Detect which cell encompasses the target text, then output its (X, Y) center coordinate. 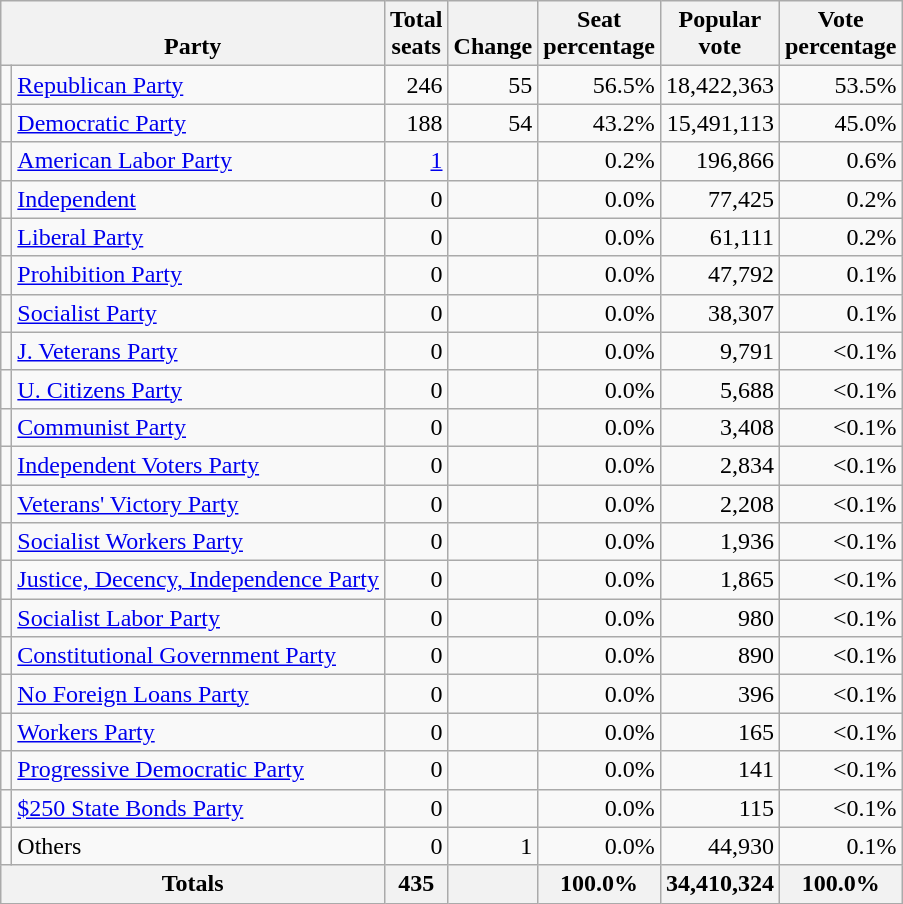
5,688 (720, 389)
54 (493, 123)
Constitutional Government Party (198, 656)
Communist Party (198, 427)
Votepercentage (840, 34)
47,792 (720, 275)
Totalseats (416, 34)
246 (416, 85)
2,208 (720, 503)
Veterans' Victory Party (198, 503)
3,408 (720, 427)
Others (198, 846)
34,410,324 (720, 884)
No Foreign Loans Party (198, 694)
1,936 (720, 542)
980 (720, 618)
15,491,113 (720, 123)
1,865 (720, 580)
115 (720, 808)
9,791 (720, 351)
Workers Party (198, 732)
Socialist Party (198, 313)
53.5% (840, 85)
141 (720, 770)
196,866 (720, 161)
Totals (193, 884)
Liberal Party (198, 237)
$250 State Bonds Party (198, 808)
18,422,363 (720, 85)
890 (720, 656)
38,307 (720, 313)
Party (193, 34)
435 (416, 884)
J. Veterans Party (198, 351)
Independent (198, 199)
0.6% (840, 161)
Independent Voters Party (198, 465)
Socialist Labor Party (198, 618)
2,834 (720, 465)
165 (720, 732)
Republican Party (198, 85)
Prohibition Party (198, 275)
77,425 (720, 199)
Popularvote (720, 34)
61,111 (720, 237)
188 (416, 123)
45.0% (840, 123)
Change (493, 34)
56.5% (600, 85)
43.2% (600, 123)
American Labor Party (198, 161)
396 (720, 694)
U. Citizens Party (198, 389)
Seatpercentage (600, 34)
55 (493, 85)
Socialist Workers Party (198, 542)
Progressive Democratic Party (198, 770)
Democratic Party (198, 123)
Justice, Decency, Independence Party (198, 580)
44,930 (720, 846)
